Locate the cell with the specified text and output its (x, y) center coordinate. 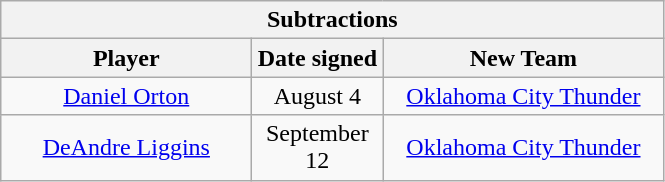
DeAndre Liggins (126, 148)
August 4 (318, 96)
Subtractions (332, 20)
New Team (524, 58)
Player (126, 58)
September 12 (318, 148)
Date signed (318, 58)
Daniel Orton (126, 96)
